Search for the cell housing the specified text and yield its (X, Y) center coordinate. 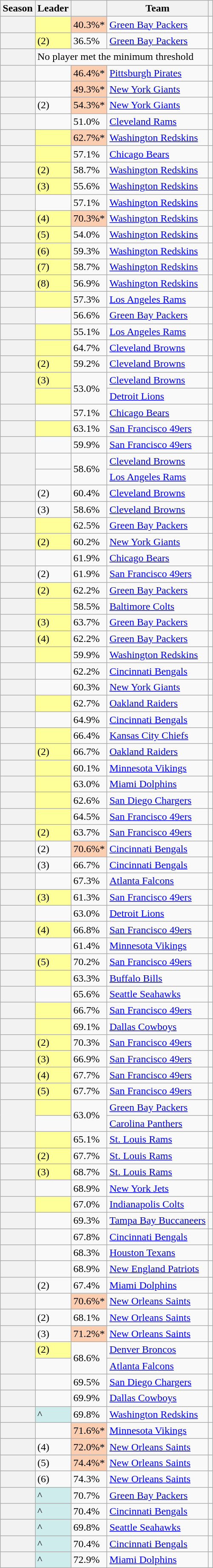
65.1% (89, 1140)
Cleveland Rams (157, 121)
62.7% (89, 703)
72.0%* (89, 1447)
71.6%* (89, 1430)
61.3% (89, 897)
59.3% (89, 251)
60.2% (89, 542)
54.3%* (89, 105)
67.8% (89, 1237)
69.1% (89, 1027)
70.7% (89, 1495)
New York Jets (157, 1188)
No player met the minimum threshold (122, 57)
(8) (53, 283)
72.9% (89, 1560)
74.3% (89, 1479)
Baltimore Colts (157, 606)
Houston Texans (157, 1253)
64.5% (89, 816)
Kansas City Chiefs (157, 736)
Tampa Bay Buccaneers (157, 1220)
69.9% (89, 1398)
Season (18, 8)
63.3% (89, 978)
Buffalo Bills (157, 978)
66.8% (89, 929)
49.3%* (89, 89)
55.6% (89, 186)
46.4%* (89, 73)
68.6% (89, 1358)
67.0% (89, 1204)
66.9% (89, 1059)
60.3% (89, 687)
56.9% (89, 283)
59.2% (89, 364)
70.2% (89, 962)
63.1% (89, 428)
67.3% (89, 881)
67.4% (89, 1285)
61.4% (89, 946)
40.3%* (89, 25)
69.5% (89, 1382)
Indianapolis Colts (157, 1204)
64.9% (89, 720)
70.3%* (89, 219)
68.7% (89, 1172)
51.0% (89, 121)
55.1% (89, 332)
60.4% (89, 493)
54.0% (89, 235)
62.7%* (89, 138)
69.3% (89, 1220)
Carolina Panthers (157, 1123)
62.6% (89, 800)
Team (157, 8)
74.4%* (89, 1463)
56.6% (89, 315)
68.3% (89, 1253)
Pittsburgh Pirates (157, 73)
New England Patriots (157, 1269)
Leader (53, 8)
60.1% (89, 768)
71.2%* (89, 1334)
65.6% (89, 994)
53.0% (89, 388)
57.3% (89, 299)
58.5% (89, 606)
36.5% (89, 41)
66.4% (89, 736)
64.7% (89, 348)
62.5% (89, 526)
70.3% (89, 1043)
(7) (53, 267)
68.1% (89, 1317)
Denver Broncos (157, 1350)
